Extract the (x, y) coordinate from the center of the cell holding the provided text.  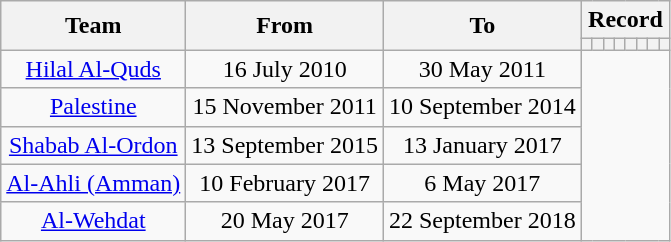
20 May 2017 (285, 221)
30 May 2011 (482, 69)
22 September 2018 (482, 221)
6 May 2017 (482, 183)
Palestine (94, 107)
16 July 2010 (285, 69)
15 November 2011 (285, 107)
13 January 2017 (482, 145)
Record (625, 20)
To (482, 26)
Team (94, 26)
10 September 2014 (482, 107)
Al-Wehdat (94, 221)
Shabab Al-Ordon (94, 145)
Al-Ahli (Amman) (94, 183)
13 September 2015 (285, 145)
10 February 2017 (285, 183)
Hilal Al-Quds (94, 69)
From (285, 26)
